Scan for the cell matching the given text and deliver its [x, y] coordinate at center. 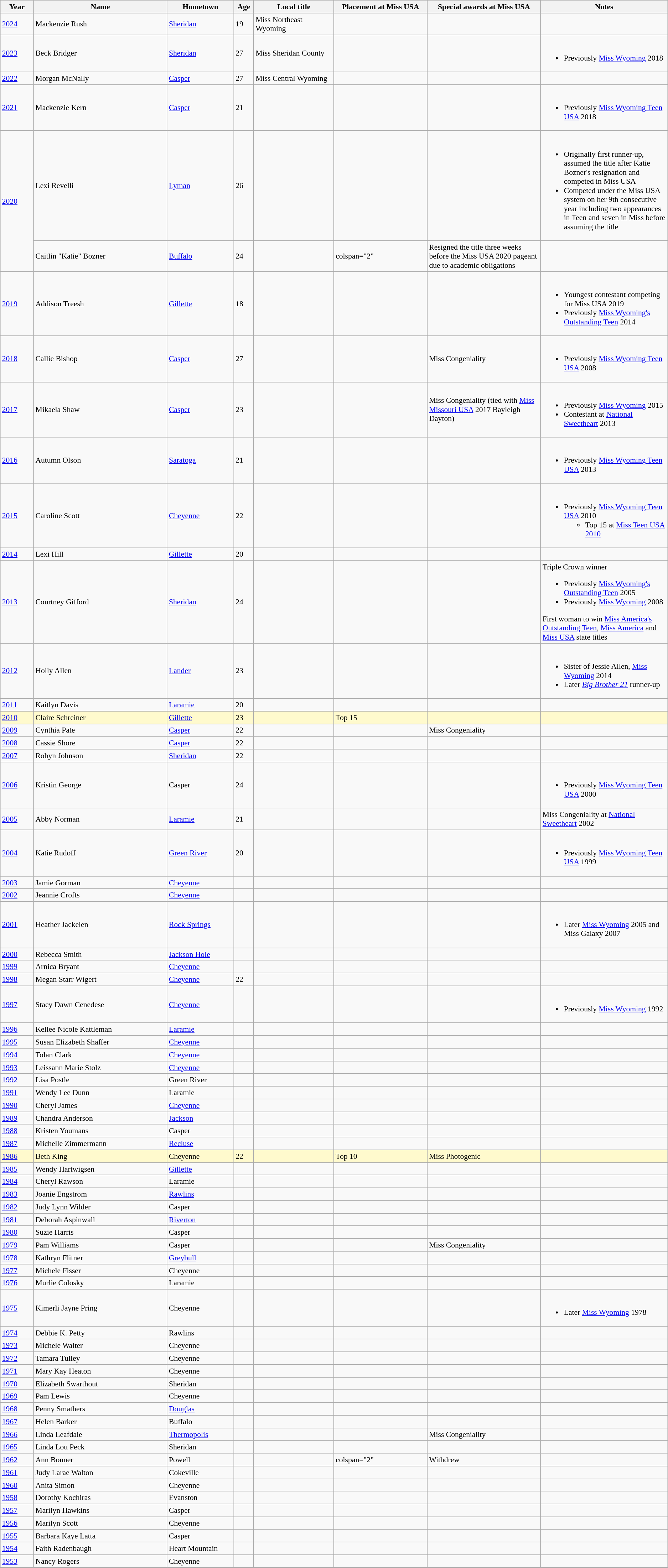
Lexi Revelli [100, 186]
Mikaela Shaw [100, 410]
1995 [17, 1042]
Miss Congeniality at National Sweetheart 2002 [604, 819]
Cheryl James [100, 1106]
Previously Miss Wyoming 2018 [604, 53]
Chandra Anderson [100, 1118]
Murlie Colosky [100, 1283]
Claire Schreiner [100, 718]
Wendy Lee Dunn [100, 1093]
2019 [17, 304]
Courtney Gifford [100, 602]
Previously Miss Wyoming 1992 [604, 1004]
Previously Miss Wyoming Teen USA 2013 [604, 460]
Marilyn Scott [100, 1523]
1962 [17, 1460]
2018 [17, 359]
2010 [17, 718]
1997 [17, 1004]
Nancy Rogers [100, 1561]
Mackenzie Kern [100, 108]
Year [17, 7]
1977 [17, 1271]
Previously Miss Wyoming Teen USA 2018 [604, 108]
1966 [17, 1434]
Wendy Hartwigsen [100, 1169]
Kellee Nicole Kattleman [100, 1030]
1991 [17, 1093]
2006 [17, 785]
Kristen Youmans [100, 1131]
Faith Radenbaugh [100, 1549]
Morgan McNally [100, 78]
Beck Bridger [100, 53]
2013 [17, 602]
2017 [17, 410]
1983 [17, 1194]
1971 [17, 1371]
Kimerli Jayne Pring [100, 1308]
1980 [17, 1233]
Caroline Scott [100, 516]
Placement at Miss USA [380, 7]
Thermopolis [200, 1434]
1988 [17, 1131]
1973 [17, 1346]
Evanston [200, 1498]
2009 [17, 730]
Robyn Johnson [100, 756]
Previously Miss Wyoming Teen USA 2010Top 15 at Miss Teen USA 2010 [604, 516]
2022 [17, 78]
1994 [17, 1055]
1987 [17, 1144]
26 [244, 186]
1955 [17, 1536]
Resigned the title three weeks before the Miss USA 2020 pageant due to academic obligations [484, 256]
Age [244, 7]
1968 [17, 1409]
1981 [17, 1220]
2008 [17, 743]
2002 [17, 895]
Recluse [200, 1144]
2015 [17, 516]
Arnica Bryant [100, 967]
1975 [17, 1308]
Top 10 [380, 1156]
1970 [17, 1384]
Rebecca Smith [100, 954]
Dorothy Kochiras [100, 1498]
Miss Photogenic [484, 1156]
2012 [17, 671]
2007 [17, 756]
2000 [17, 954]
1960 [17, 1485]
1965 [17, 1447]
Tolan Clark [100, 1055]
Jeannie Crofts [100, 895]
Mary Kay Heaton [100, 1371]
Callie Bishop [100, 359]
1961 [17, 1473]
2004 [17, 853]
Stacy Dawn Cenedese [100, 1004]
Judy Lynn Wilder [100, 1207]
Cynthia Pate [100, 730]
1999 [17, 967]
Greybull [200, 1258]
1996 [17, 1030]
Jackson Hole [200, 954]
1953 [17, 1561]
1998 [17, 980]
Saratoga [200, 460]
Michele Fisser [100, 1271]
Elizabeth Swarthout [100, 1384]
Barbara Kaye Latta [100, 1536]
Special awards at Miss USA [484, 7]
Katie Rudoff [100, 853]
Kristin George [100, 785]
Linda Lou Peck [100, 1447]
2016 [17, 460]
Cassie Shore [100, 743]
Notes [604, 7]
Judy Larae Walton [100, 1473]
1958 [17, 1498]
1974 [17, 1333]
Marilyn Hawkins [100, 1511]
Rock Springs [200, 925]
Joanie Engstrom [100, 1194]
Douglas [200, 1409]
1976 [17, 1283]
1985 [17, 1169]
Cheryl Rawson [100, 1182]
Tamara Tulley [100, 1358]
Hometown [200, 7]
Miss Northeast Wyoming [294, 24]
18 [244, 304]
Jamie Gorman [100, 883]
Pam Lewis [100, 1396]
1989 [17, 1118]
Holly Allen [100, 671]
Michelle Zimmermann [100, 1144]
2021 [17, 108]
2001 [17, 925]
Linda Leafdale [100, 1434]
Previously Miss Wyoming Teen USA 2000 [604, 785]
Name [100, 7]
Kaitlyn Davis [100, 705]
1954 [17, 1549]
Caitlin "Katie" Bozner [100, 256]
1984 [17, 1182]
Pam Williams [100, 1245]
2024 [17, 24]
Lisa Postle [100, 1080]
Previously Miss Wyoming Teen USA 1999 [604, 853]
Top 15 [380, 718]
Anita Simon [100, 1485]
Lexi Hill [100, 554]
Megan Starr Wigert [100, 980]
Jackson [200, 1118]
19 [244, 24]
Abby Norman [100, 819]
2023 [17, 53]
1979 [17, 1245]
Miss Central Wyoming [294, 78]
Lyman [200, 186]
Penny Smathers [100, 1409]
Debbie K. Petty [100, 1333]
Beth King [100, 1156]
Heart Mountain [200, 1549]
Ann Bonner [100, 1460]
2020 [17, 202]
2011 [17, 705]
1978 [17, 1258]
Leissann Marie Stolz [100, 1068]
Autumn Olson [100, 460]
Suzie Harris [100, 1233]
Previously Miss Wyoming Teen USA 2008 [604, 359]
Deborah Aspinwall [100, 1220]
1957 [17, 1511]
Kathryn Flitner [100, 1258]
1992 [17, 1080]
Later Miss Wyoming 2005 and Miss Galaxy 2007 [604, 925]
Lander [200, 671]
Withdrew [484, 1460]
Heather Jackelen [100, 925]
2005 [17, 819]
1982 [17, 1207]
2003 [17, 883]
Susan Elizabeth Shaffer [100, 1042]
1993 [17, 1068]
1969 [17, 1396]
2014 [17, 554]
Youngest contestant competing for Miss USA 2019Previously Miss Wyoming's Outstanding Teen 2014 [604, 304]
1956 [17, 1523]
Michele Walter [100, 1346]
Miss Congeniality (tied with Miss Missouri USA 2017 Bayleigh Dayton) [484, 410]
1986 [17, 1156]
Mackenzie Rush [100, 24]
1972 [17, 1358]
Riverton [200, 1220]
Cokeville [200, 1473]
Previously Miss Wyoming 2015Contestant at National Sweetheart 2013 [604, 410]
Later Miss Wyoming 1978 [604, 1308]
Local title [294, 7]
Addison Treesh [100, 304]
Miss Sheridan County [294, 53]
Helen Barker [100, 1422]
Sister of Jessie Allen, Miss Wyoming 2014Later Big Brother 21 runner-up [604, 671]
1967 [17, 1422]
Powell [200, 1460]
1990 [17, 1106]
